Provide the (X, Y) coordinate of the cell's center where the given text is located.  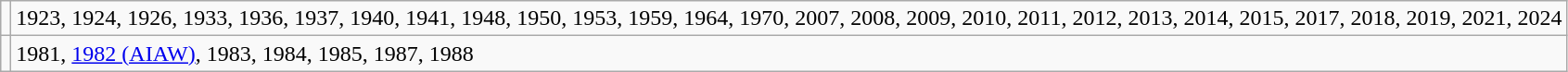
1981, 1982 (AIAW), 1983, 1984, 1985, 1987, 1988 (789, 54)
